Output the [x, y] coordinate of the center of the cell containing the given text.  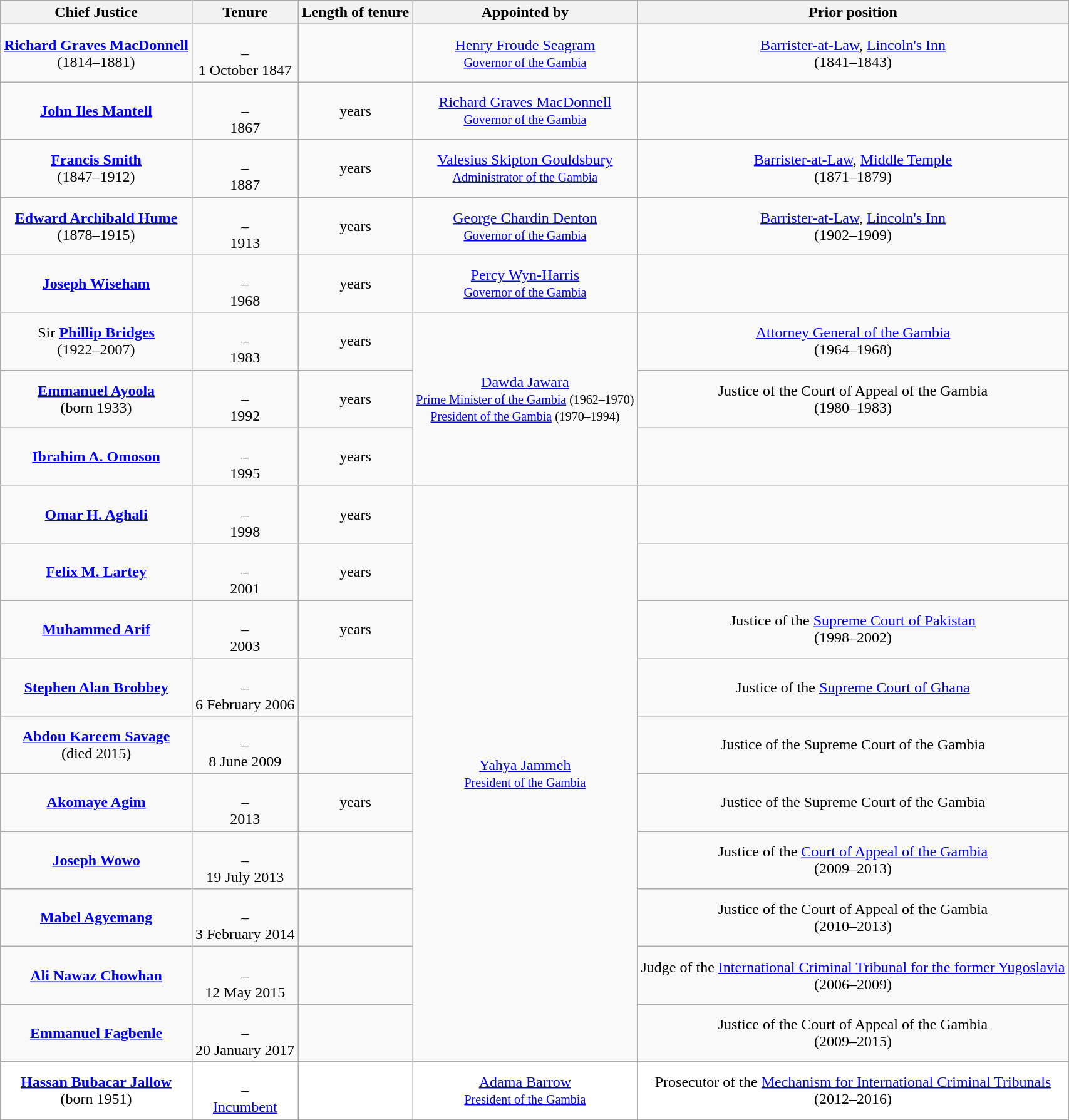
Omar H. Aghali [96, 514]
–19 July 2013 [245, 860]
Richard Graves MacDonnellGovernor of the Gambia [525, 111]
–1913 [245, 226]
Ali Nawaz Chowhan [96, 975]
Justice of the Supreme Court of Ghana [853, 687]
Stephen Alan Brobbey [96, 687]
Prior position [853, 13]
Joseph Wowo [96, 860]
Yahya JammehPresident of the Gambia [525, 774]
–12 May 2015 [245, 975]
–20 January 2017 [245, 1033]
Barrister-at-Law, Lincoln's Inn(1841–1843) [853, 53]
–2001 [245, 572]
Abdou Kareem Savage(died 2015) [96, 745]
Appointed by [525, 13]
Dawda JawaraPrime Minister of the Gambia (1962–1970)President of the Gambia (1970–1994) [525, 399]
–1 October 1847 [245, 53]
Joseph Wiseham [96, 284]
Francis Smith(1847–1912) [96, 168]
Length of tenure [356, 13]
–8 June 2009 [245, 745]
Henry Froude SeagramGovernor of the Gambia [525, 53]
Justice of the Court of Appeal of the Gambia(2009–2013) [853, 860]
Justice of the Supreme Court of Pakistan(1998–2002) [853, 629]
Chief Justice [96, 13]
–2003 [245, 629]
Richard Graves MacDonnell(1814–1881) [96, 53]
Valesius Skipton GouldsburyAdministrator of the Gambia [525, 168]
–1983 [245, 341]
–6 February 2006 [245, 687]
Emmanuel Fagbenle [96, 1033]
Edward Archibald Hume(1878–1915) [96, 226]
Justice of the Court of Appeal of the Gambia(2010–2013) [853, 918]
Justice of the Court of Appeal of the Gambia(2009–2015) [853, 1033]
–1995 [245, 456]
–1992 [245, 399]
–Incumbent [245, 1091]
Ibrahim A. Omoson [96, 456]
Attorney General of the Gambia(1964–1968) [853, 341]
Tenure [245, 13]
Felix M. Lartey [96, 572]
Emmanuel Ayoola(born 1933) [96, 399]
–1998 [245, 514]
Adama BarrowPresident of the Gambia [525, 1091]
–2013 [245, 803]
Percy Wyn-HarrisGovernor of the Gambia [525, 284]
Hassan Bubacar Jallow(born 1951) [96, 1091]
Muhammed Arif [96, 629]
–3 February 2014 [245, 918]
Barrister-at-Law, Lincoln's Inn(1902–1909) [853, 226]
Sir Phillip Bridges(1922–2007) [96, 341]
–1867 [245, 111]
–1968 [245, 284]
George Chardin DentonGovernor of the Gambia [525, 226]
Judge of the International Criminal Tribunal for the former Yugoslavia(2006–2009) [853, 975]
Justice of the Court of Appeal of the Gambia(1980–1983) [853, 399]
Akomaye Agim [96, 803]
Mabel Agyemang [96, 918]
Barrister-at-Law, Middle Temple(1871–1879) [853, 168]
John Iles Mantell [96, 111]
Prosecutor of the Mechanism for International Criminal Tribunals(2012–2016) [853, 1091]
–1887 [245, 168]
